Output the (x, y) coordinate of the center of the cell containing the given text.  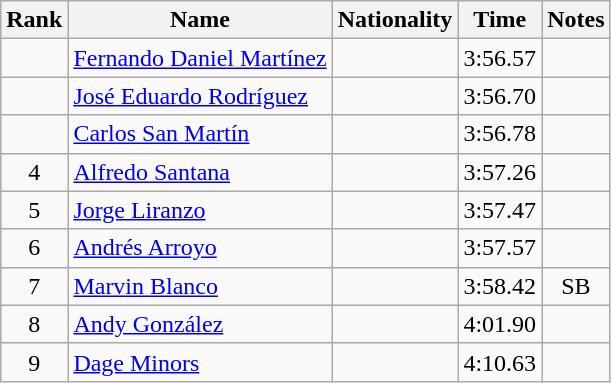
9 (34, 362)
Rank (34, 20)
Nationality (395, 20)
8 (34, 324)
Name (200, 20)
Notes (576, 20)
5 (34, 210)
Jorge Liranzo (200, 210)
3:56.70 (500, 96)
3:56.78 (500, 134)
Carlos San Martín (200, 134)
Time (500, 20)
3:57.57 (500, 248)
Alfredo Santana (200, 172)
SB (576, 286)
Andy González (200, 324)
Andrés Arroyo (200, 248)
4:01.90 (500, 324)
3:57.47 (500, 210)
4:10.63 (500, 362)
3:58.42 (500, 286)
7 (34, 286)
Dage Minors (200, 362)
José Eduardo Rodríguez (200, 96)
Marvin Blanco (200, 286)
3:57.26 (500, 172)
6 (34, 248)
Fernando Daniel Martínez (200, 58)
3:56.57 (500, 58)
4 (34, 172)
